Identify which cell holds the provided text, then report its (x, y) central coordinate. 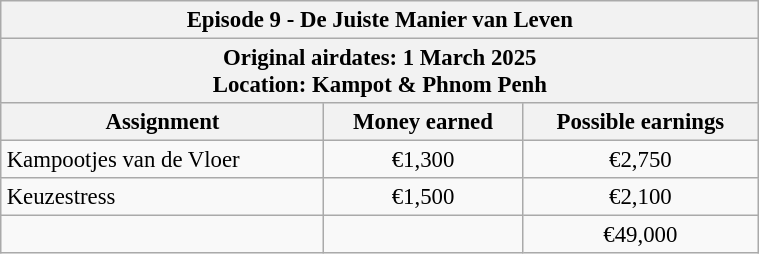
€1,500 (424, 197)
Money earned (424, 122)
Possible earnings (640, 122)
Keuzestress (162, 197)
Kampootjes van de Vloer (162, 160)
Episode 9 - De Juiste Manier van Leven (380, 20)
Assignment (162, 122)
€2,750 (640, 160)
€2,100 (640, 197)
€49,000 (640, 235)
€1,300 (424, 160)
Original airdates: 1 March 2025Location: Kampot & Phnom Penh (380, 70)
